Return (x, y) of the center of cell containing provided text 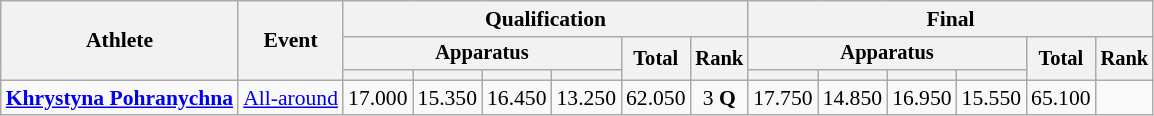
13.250 (586, 98)
Athlete (120, 40)
14.850 (852, 98)
15.350 (448, 98)
Khrystyna Pohranychna (120, 98)
16.950 (922, 98)
Qualification (546, 19)
62.050 (656, 98)
16.450 (516, 98)
17.750 (782, 98)
15.550 (992, 98)
All-around (290, 98)
3 Q (719, 98)
Event (290, 40)
17.000 (378, 98)
65.100 (1060, 98)
Final (950, 19)
